Find where the given text appears and provide that cell's center as (x, y) coordinate. 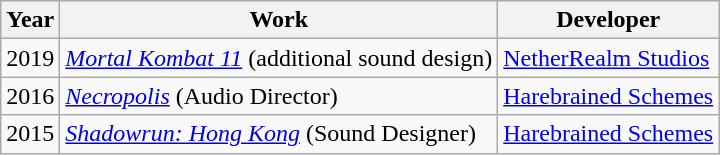
Year (30, 20)
Developer (608, 20)
2019 (30, 58)
Work (279, 20)
2015 (30, 134)
Shadowrun: Hong Kong (Sound Designer) (279, 134)
NetherRealm Studios (608, 58)
Mortal Kombat 11 (additional sound design) (279, 58)
2016 (30, 96)
Necropolis (Audio Director) (279, 96)
